Locate the cell with the specified text and output its [x, y] center coordinate. 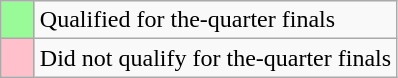
Did not qualify for the-quarter finals [215, 58]
Qualified for the-quarter finals [215, 20]
